Extract the [x, y] coordinate from the center of the cell holding the provided text.  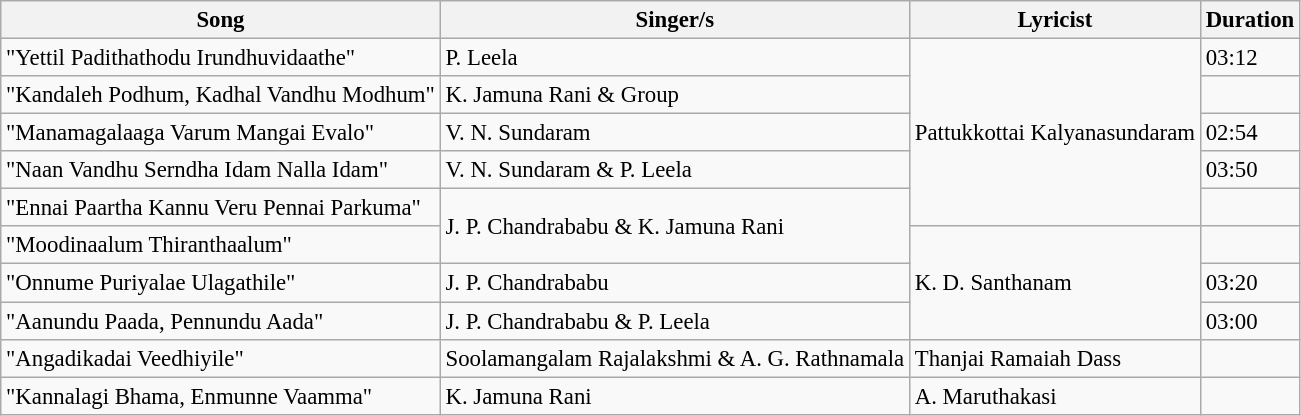
P. Leela [674, 58]
A. Maruthakasi [1054, 396]
"Kandaleh Podhum, Kadhal Vandhu Modhum" [220, 95]
03:12 [1250, 58]
J. P. Chandrababu & P. Leela [674, 321]
Singer/s [674, 20]
K. Jamuna Rani [674, 396]
"Ennai Paartha Kannu Veru Pennai Parkuma" [220, 208]
Soolamangalam Rajalakshmi & A. G. Rathnamala [674, 358]
"Naan Vandhu Serndha Idam Nalla Idam" [220, 170]
Song [220, 20]
03:20 [1250, 283]
"Kannalagi Bhama, Enmunne Vaamma" [220, 396]
K. Jamuna Rani & Group [674, 95]
03:50 [1250, 170]
"Aanundu Paada, Pennundu Aada" [220, 321]
K. D. Santhanam [1054, 282]
J. P. Chandrababu & K. Jamuna Rani [674, 226]
Thanjai Ramaiah Dass [1054, 358]
Lyricist [1054, 20]
J. P. Chandrababu [674, 283]
V. N. Sundaram & P. Leela [674, 170]
"Moodinaalum Thiranthaalum" [220, 245]
02:54 [1250, 133]
V. N. Sundaram [674, 133]
"Manamagalaaga Varum Mangai Evalo" [220, 133]
"Onnume Puriyalae Ulagathile" [220, 283]
"Yettil Padithathodu Irundhuvidaathe" [220, 58]
03:00 [1250, 321]
"Angadikadai Veedhiyile" [220, 358]
Pattukkottai Kalyanasundaram [1054, 133]
Duration [1250, 20]
